Return (X, Y) of the center of cell containing provided text 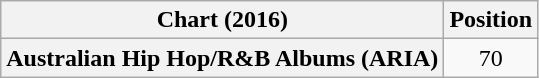
Australian Hip Hop/R&B Albums (ARIA) (222, 58)
Position (491, 20)
70 (491, 58)
Chart (2016) (222, 20)
